Detect which cell encompasses the target text, then output its (x, y) center coordinate. 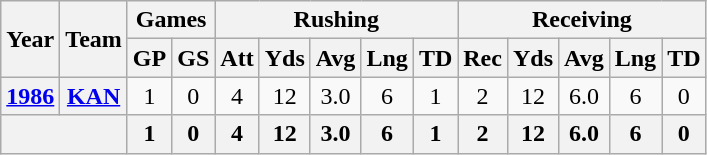
Games (170, 20)
Rec (483, 58)
GS (194, 58)
Year (30, 39)
Receiving (582, 20)
Rushing (336, 20)
1986 (30, 96)
GP (149, 58)
Team (94, 39)
KAN (94, 96)
Att (237, 58)
